Find where the given text appears and provide that cell's center as [x, y] coordinate. 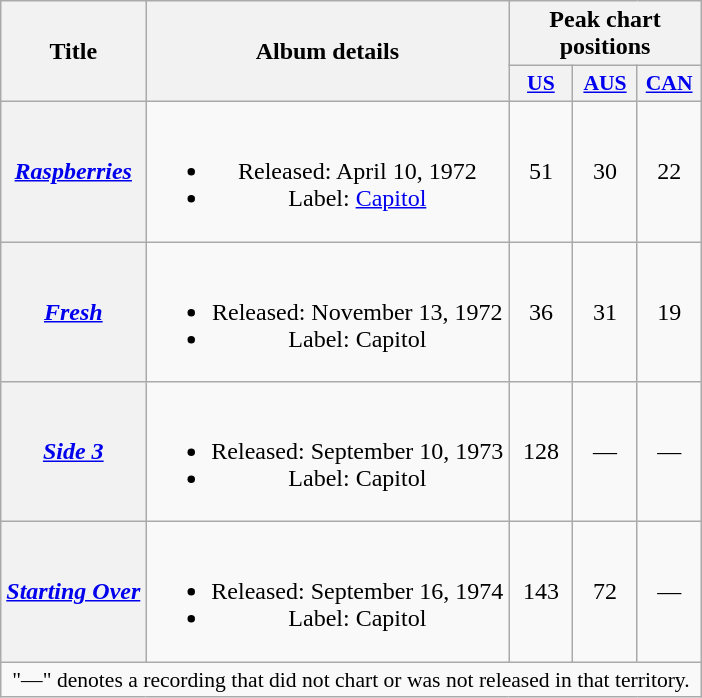
Released: September 10, 1973Label: Capitol [328, 452]
Album details [328, 52]
Released: April 10, 1972Label: Capitol [328, 171]
22 [669, 171]
128 [541, 452]
31 [605, 312]
Side 3 [74, 452]
19 [669, 312]
51 [541, 171]
Peak chart positions [605, 34]
US [541, 84]
Released: November 13, 1972Label: Capitol [328, 312]
36 [541, 312]
Title [74, 52]
AUS [605, 84]
Released: September 16, 1974Label: Capitol [328, 592]
72 [605, 592]
30 [605, 171]
143 [541, 592]
"—" denotes a recording that did not chart or was not released in that territory. [351, 680]
CAN [669, 84]
Raspberries [74, 171]
Fresh [74, 312]
Starting Over [74, 592]
